Return (X, Y) of the center of cell containing provided text 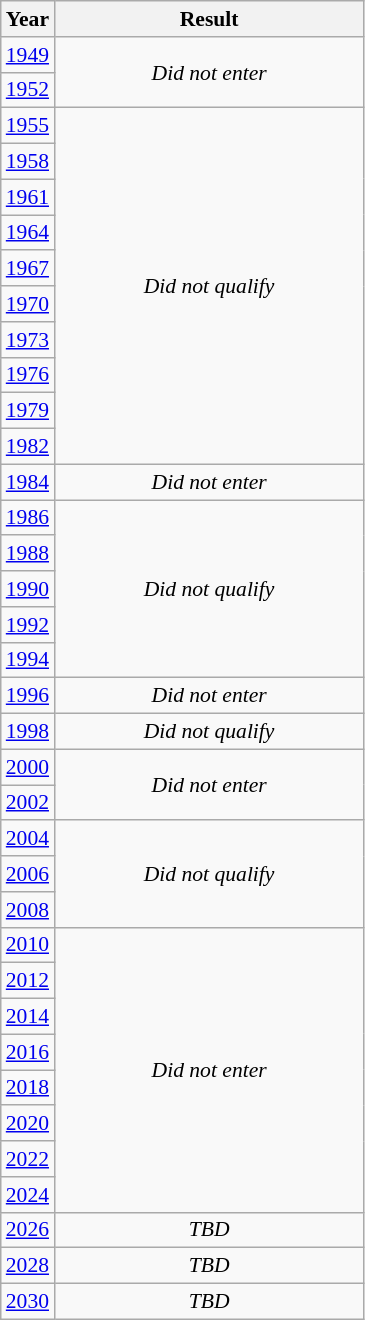
1967 (28, 269)
Result (209, 19)
2006 (28, 874)
1973 (28, 340)
2010 (28, 945)
2030 (28, 1302)
1955 (28, 126)
2018 (28, 1088)
2016 (28, 1052)
2012 (28, 981)
2028 (28, 1266)
2020 (28, 1124)
1952 (28, 90)
2000 (28, 767)
2026 (28, 1230)
1961 (28, 197)
1996 (28, 696)
2008 (28, 910)
1949 (28, 55)
1958 (28, 162)
1990 (28, 589)
2004 (28, 839)
1982 (28, 447)
1998 (28, 732)
Year (28, 19)
2014 (28, 1017)
1992 (28, 625)
1979 (28, 411)
1970 (28, 304)
1994 (28, 660)
1984 (28, 482)
1988 (28, 554)
1976 (28, 375)
1964 (28, 233)
2002 (28, 803)
2024 (28, 1195)
2022 (28, 1159)
1986 (28, 518)
